Determine the [X, Y] coordinate at the center of the cell enclosing the given text.  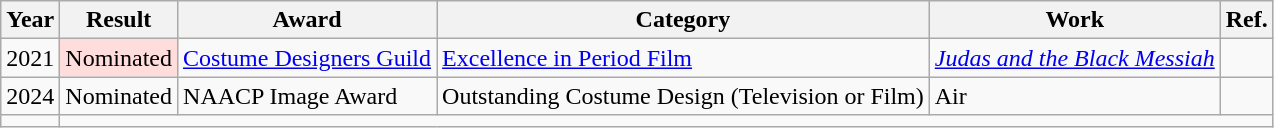
Ref. [1246, 20]
Result [119, 20]
NAACP Image Award [308, 96]
Award [308, 20]
Judas and the Black Messiah [1074, 58]
Outstanding Costume Design (Television or Film) [684, 96]
Category [684, 20]
2021 [30, 58]
2024 [30, 96]
Air [1074, 96]
Work [1074, 20]
Costume Designers Guild [308, 58]
Year [30, 20]
Excellence in Period Film [684, 58]
